Find where the given text appears and provide that cell's center as [X, Y] coordinate. 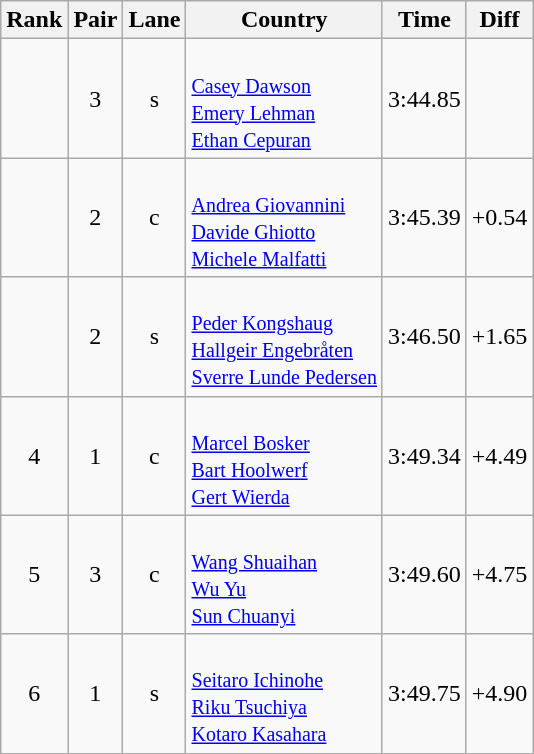
+1.65 [500, 336]
3:46.50 [424, 336]
Time [424, 20]
Country [284, 20]
Lane [154, 20]
Pair [96, 20]
3:49.75 [424, 694]
+4.75 [500, 574]
Rank [34, 20]
+0.54 [500, 218]
+4.90 [500, 694]
4 [34, 456]
Casey DawsonEmery LehmanEthan Cepuran [284, 98]
Marcel BoskerBart HoolwerfGert Wierda [284, 456]
5 [34, 574]
3:45.39 [424, 218]
Seitaro IchinoheRiku TsuchiyaKotaro Kasahara [284, 694]
+4.49 [500, 456]
3:49.34 [424, 456]
Peder KongshaugHallgeir EngebråtenSverre Lunde Pedersen [284, 336]
3:44.85 [424, 98]
3:49.60 [424, 574]
Diff [500, 20]
Wang ShuaihanWu YuSun Chuanyi [284, 574]
Andrea GiovanniniDavide GhiottoMichele Malfatti [284, 218]
6 [34, 694]
